Pinpoint the cell where the given text exists, returning its [X, Y] midpoint coordinate. 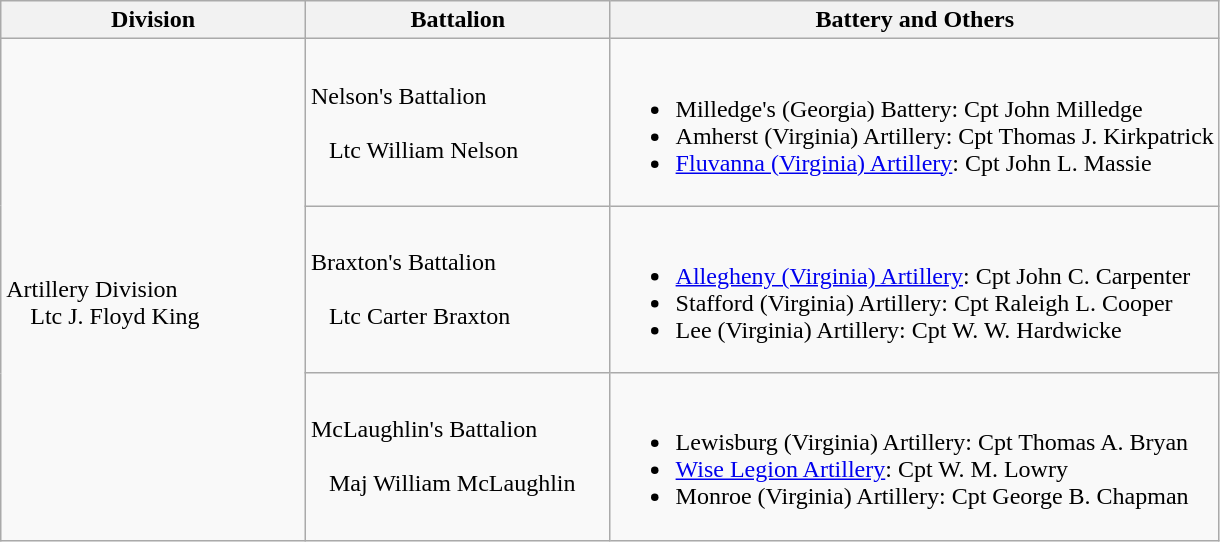
Battalion [458, 20]
McLaughlin's Battalion Maj William McLaughlin [458, 456]
Nelson's Battalion Ltc William Nelson [458, 122]
Division [154, 20]
Artillery Division Ltc J. Floyd King [154, 290]
Lewisburg (Virginia) Artillery: Cpt Thomas A. BryanWise Legion Artillery: Cpt W. M. LowryMonroe (Virginia) Artillery: Cpt George B. Chapman [914, 456]
Battery and Others [914, 20]
Braxton's Battalion Ltc Carter Braxton [458, 290]
